From the cell containing the given text, extract its center point as (X, Y) coordinate. 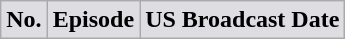
US Broadcast Date (242, 20)
No. (24, 20)
Episode (93, 20)
